Output the (X, Y) coordinate of the center of the cell containing the given text.  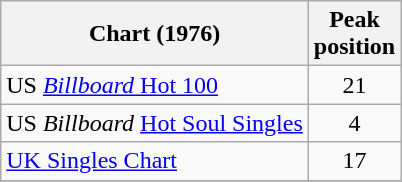
4 (354, 123)
UK Singles Chart (155, 161)
17 (354, 161)
US Billboard Hot Soul Singles (155, 123)
Chart (1976) (155, 34)
US Billboard Hot 100 (155, 85)
21 (354, 85)
Peakposition (354, 34)
